Search for the cell housing the specified text and yield its (X, Y) center coordinate. 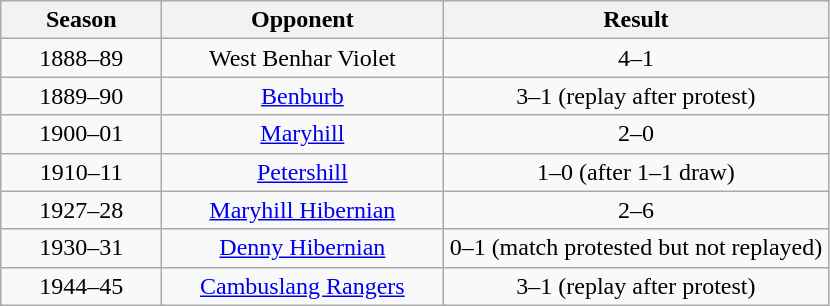
2–6 (636, 210)
1889–90 (82, 96)
2–0 (636, 134)
Opponent (302, 20)
0–1 (match protested but not replayed) (636, 248)
1930–31 (82, 248)
Cambuslang Rangers (302, 286)
Result (636, 20)
Benburb (302, 96)
West Benhar Violet (302, 58)
Maryhill (302, 134)
1910–11 (82, 172)
1944–45 (82, 286)
1927–28 (82, 210)
Season (82, 20)
Petershill (302, 172)
1900–01 (82, 134)
4–1 (636, 58)
Denny Hibernian (302, 248)
1888–89 (82, 58)
Maryhill Hibernian (302, 210)
1–0 (after 1–1 draw) (636, 172)
